Scan for the cell matching the given text and deliver its [X, Y] coordinate at center. 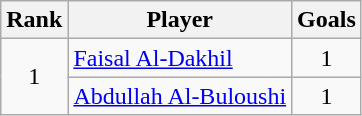
Faisal Al-Dakhil [180, 58]
Rank [34, 20]
Player [180, 20]
Abdullah Al-Buloushi [180, 96]
Goals [327, 20]
